Capture the cell that displays the provided text and extract its [x, y] central coordinate. 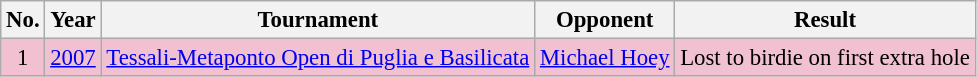
Result [825, 20]
Tournament [318, 20]
No. [23, 20]
Lost to birdie on first extra hole [825, 58]
1 [23, 58]
Year [73, 20]
Opponent [605, 20]
Michael Hoey [605, 58]
2007 [73, 58]
Tessali-Metaponto Open di Puglia e Basilicata [318, 58]
